Locate the cell with the specified text and output its (X, Y) center coordinate. 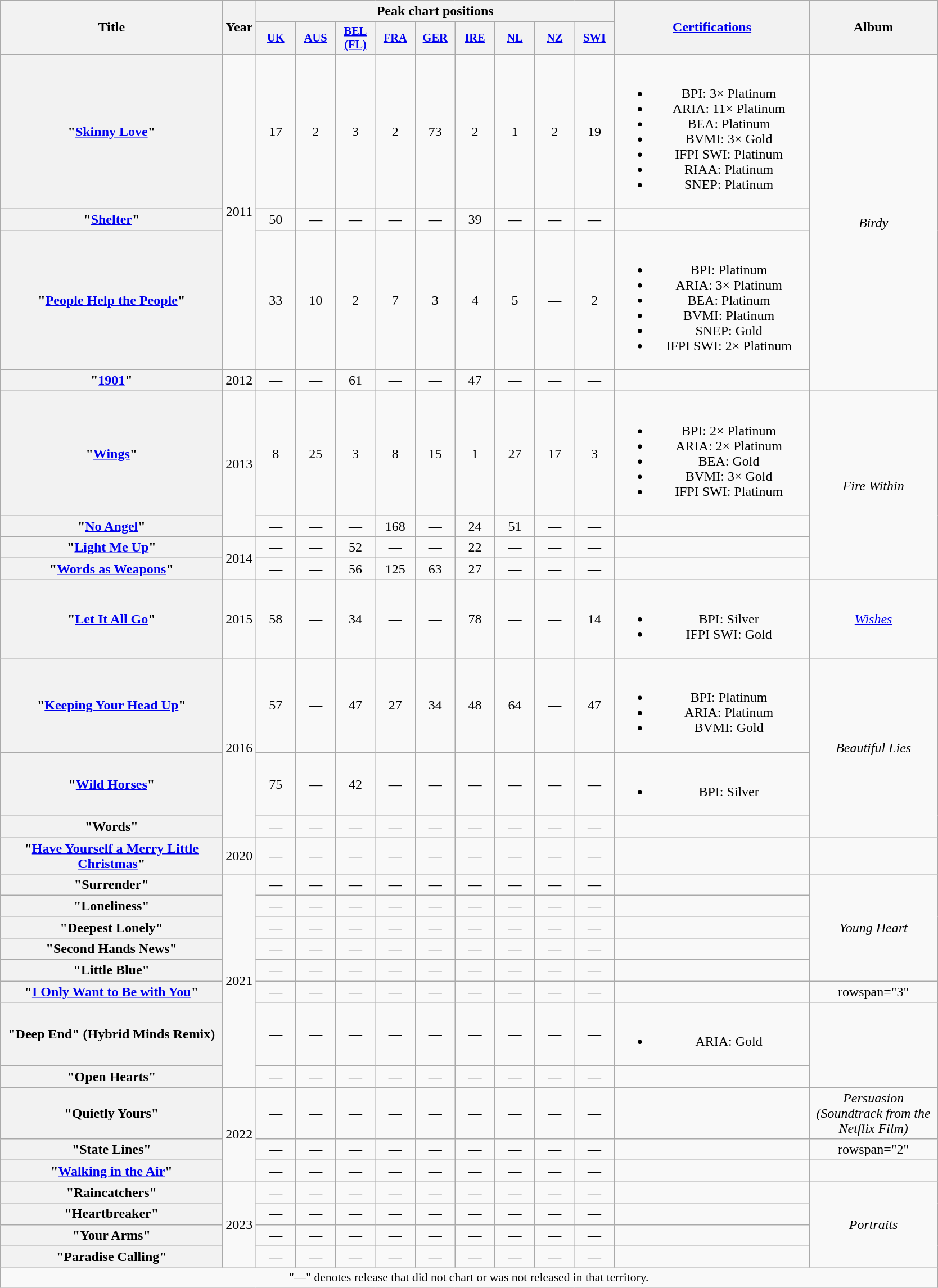
Fire Within (874, 486)
"Heartbreaker" (111, 1214)
"Let It All Go" (111, 619)
ARIA: Gold (712, 1034)
57 (276, 705)
42 (355, 784)
FRA (395, 38)
63 (435, 569)
BPI: Silver (712, 784)
24 (475, 526)
Title (111, 28)
"Open Hearts" (111, 1077)
"Loneliness" (111, 906)
78 (475, 619)
"Deep End" (Hybrid Minds Remix) (111, 1034)
2013 (240, 464)
IRE (475, 38)
52 (355, 548)
39 (475, 220)
2021 (240, 980)
"Skinny Love" (111, 132)
AUS (316, 38)
48 (475, 705)
"Paradise Calling" (111, 1257)
"People Help the People" (111, 300)
2020 (240, 856)
"Words" (111, 826)
Young Heart (874, 927)
Certifications (712, 28)
73 (435, 132)
"Wild Horses" (111, 784)
51 (515, 526)
"Shelter" (111, 220)
25 (316, 453)
50 (276, 220)
NL (515, 38)
Album (874, 28)
2016 (240, 748)
"Second Hands News" (111, 948)
10 (316, 300)
GER (435, 38)
"Deepest Lonely" (111, 927)
Year (240, 28)
"No Angel" (111, 526)
"Keeping Your Head Up" (111, 705)
14 (595, 619)
Peak chart positions (435, 11)
"Surrender" (111, 884)
4 (475, 300)
75 (276, 784)
"1901" (111, 381)
"Words as Weapons" (111, 569)
168 (395, 526)
33 (276, 300)
7 (395, 300)
"Little Blue" (111, 970)
"Light Me Up" (111, 548)
61 (355, 381)
SWI (595, 38)
19 (595, 132)
BPI: PlatinumARIA: PlatinumBVMI: Gold (712, 705)
2014 (240, 558)
Birdy (874, 223)
BPI: PlatinumARIA: 3× PlatinumBEA: PlatinumBVMI: PlatinumSNEP: GoldIFPI SWI: 2× Platinum (712, 300)
2022 (240, 1135)
5 (515, 300)
"Have Yourself a Merry Little Christmas" (111, 856)
Persuasion (Soundtrack from the Netflix Film) (874, 1113)
2023 (240, 1224)
NZ (554, 38)
125 (395, 569)
2012 (240, 381)
"Your Arms" (111, 1235)
Beautiful Lies (874, 748)
"Quietly Yours" (111, 1113)
BEL (FL) (355, 38)
"Raincatchers" (111, 1192)
58 (276, 619)
UK (276, 38)
"State Lines" (111, 1150)
15 (435, 453)
Portraits (874, 1224)
22 (475, 548)
BPI: 3× PlatinumARIA: 11× PlatinumBEA: PlatinumBVMI: 3× GoldIFPI SWI: PlatinumRIAA: PlatinumSNEP: Platinum (712, 132)
Wishes (874, 619)
BPI: SilverIFPI SWI: Gold (712, 619)
2011 (240, 211)
rowspan="3" (874, 992)
"I Only Want to Be with You" (111, 992)
"—" denotes release that did not chart or was not released in that territory. (469, 1277)
rowspan="2" (874, 1150)
"Walking in the Air" (111, 1171)
2015 (240, 619)
56 (355, 569)
"Wings" (111, 453)
BPI: 2× PlatinumARIA: 2× PlatinumBEA: GoldBVMI: 3× GoldIFPI SWI: Platinum (712, 453)
64 (515, 705)
